Identify which cell holds the provided text, then report its [x, y] central coordinate. 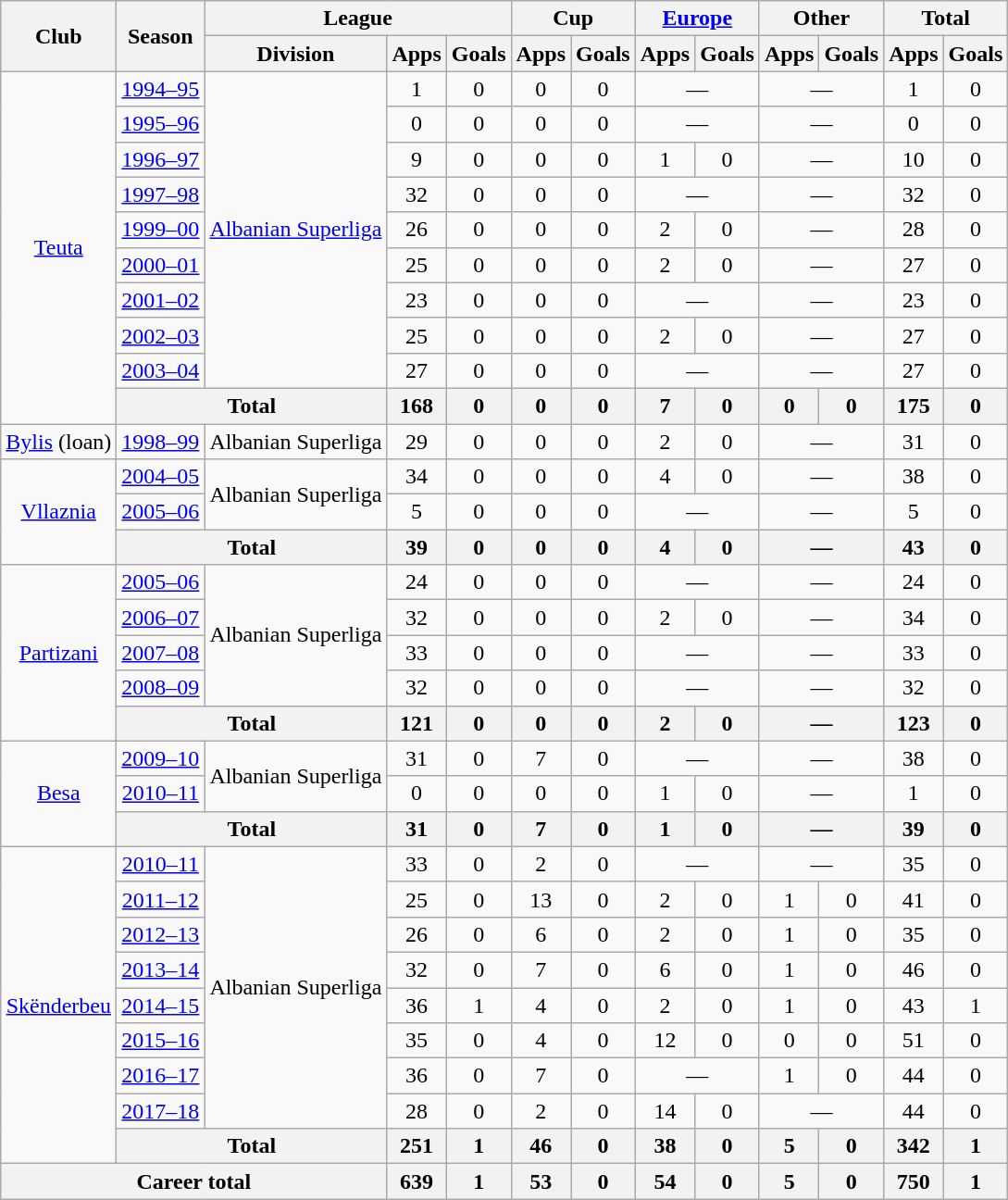
Other [821, 19]
Club [59, 36]
1999–00 [161, 230]
750 [914, 1181]
2009–10 [161, 758]
2002–03 [161, 335]
Bylis (loan) [59, 442]
2003–04 [161, 370]
54 [665, 1181]
41 [914, 899]
2004–05 [161, 477]
2007–08 [161, 653]
League [357, 19]
2015–16 [161, 1041]
2017–18 [161, 1111]
53 [541, 1181]
1997–98 [161, 194]
Skënderbeu [59, 1006]
342 [914, 1146]
Europe [697, 19]
2011–12 [161, 899]
1998–99 [161, 442]
Cup [573, 19]
14 [665, 1111]
29 [417, 442]
10 [914, 159]
2014–15 [161, 1005]
Besa [59, 794]
121 [417, 723]
Season [161, 36]
123 [914, 723]
Career total [194, 1181]
Division [296, 54]
13 [541, 899]
175 [914, 406]
Partizani [59, 653]
2016–17 [161, 1076]
1994–95 [161, 89]
Vllaznia [59, 512]
639 [417, 1181]
51 [914, 1041]
2012–13 [161, 934]
9 [417, 159]
2000–01 [161, 265]
1995–96 [161, 124]
168 [417, 406]
1996–97 [161, 159]
2006–07 [161, 618]
Teuta [59, 248]
2001–02 [161, 300]
2008–09 [161, 688]
2013–14 [161, 969]
12 [665, 1041]
251 [417, 1146]
